Determine the [X, Y] coordinate at the center of the cell enclosing the given text.  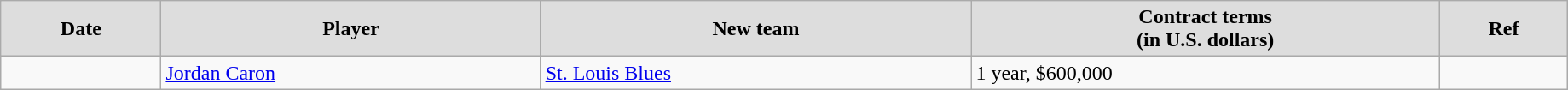
Date [81, 29]
Ref [1503, 29]
New team [755, 29]
Player [351, 29]
Jordan Caron [351, 73]
St. Louis Blues [755, 73]
1 year, $600,000 [1206, 73]
Contract terms(in U.S. dollars) [1206, 29]
